Find where the given text appears and provide that cell's center as (x, y) coordinate. 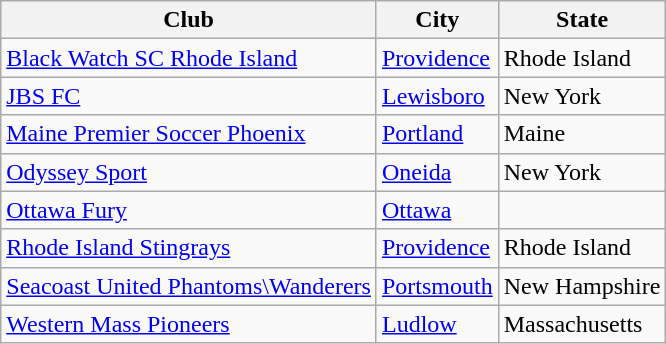
Western Mass Pioneers (189, 324)
Oneida (437, 172)
Black Watch SC Rhode Island (189, 58)
Maine (582, 134)
City (437, 20)
Lewisboro (437, 96)
Rhode Island Stingrays (189, 248)
Odyssey Sport (189, 172)
Portsmouth (437, 286)
Portland (437, 134)
Seacoast United Phantoms\Wanderers (189, 286)
Maine Premier Soccer Phoenix (189, 134)
New Hampshire (582, 286)
State (582, 20)
Ludlow (437, 324)
Ottawa Fury (189, 210)
JBS FC (189, 96)
Massachusetts (582, 324)
Club (189, 20)
Ottawa (437, 210)
